Return [X, Y] of the center of cell containing provided text 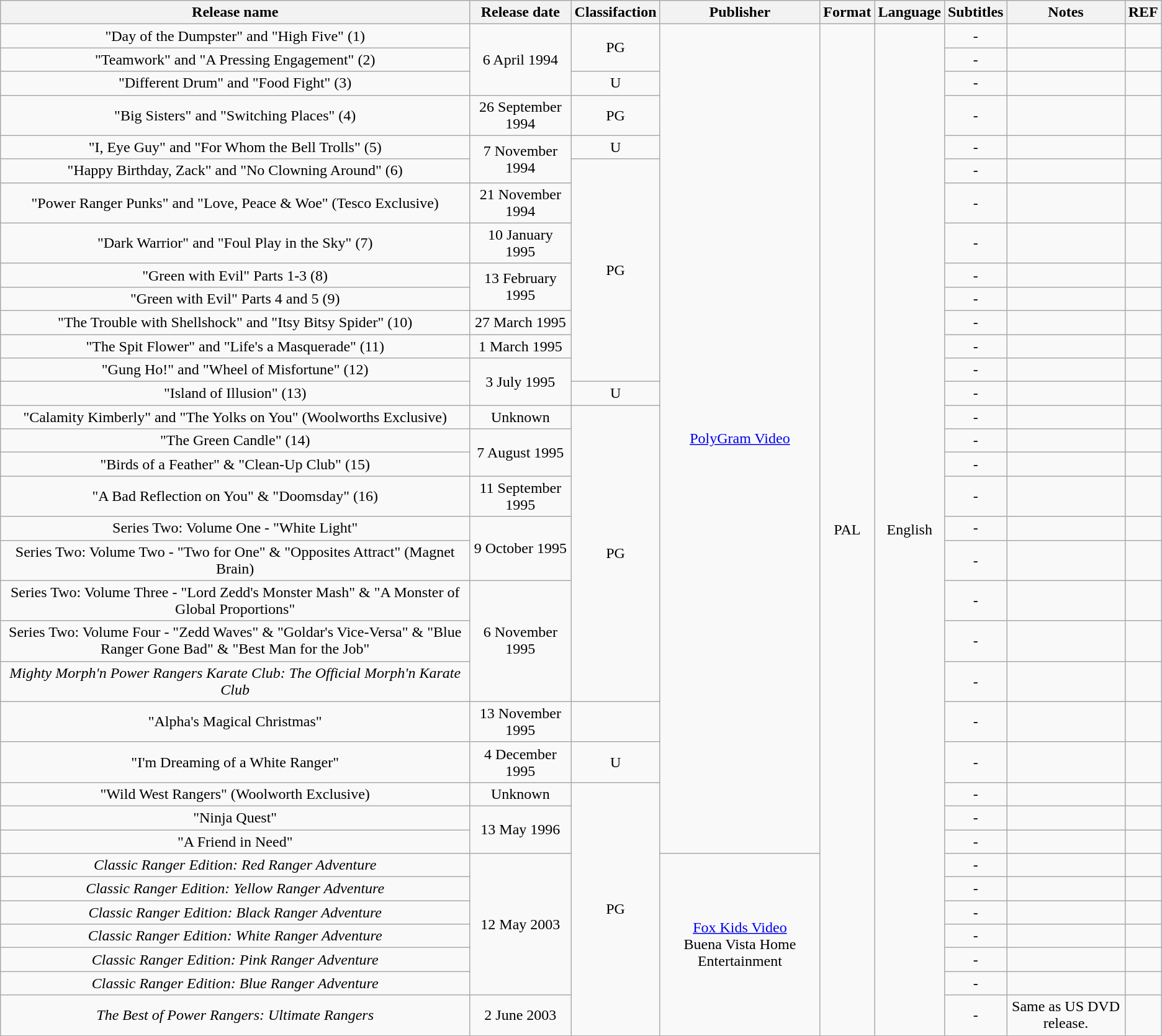
6 November 1995 [520, 641]
Fox Kids VideoBuena Vista Home Entertainment [740, 945]
Format [847, 12]
"I'm Dreaming of a White Ranger" [235, 762]
6 April 1994 [520, 60]
Classifaction [616, 12]
Classic Ranger Edition: Blue Ranger Adventure [235, 983]
"Big Sisters" and "Switching Places" (4) [235, 115]
PolyGram Video [740, 439]
"Island of Illusion" (13) [235, 394]
1 March 1995 [520, 346]
26 September 1994 [520, 115]
"Alpha's Magical Christmas" [235, 721]
"The Green Candle" (14) [235, 441]
Classic Ranger Edition: Red Ranger Adventure [235, 865]
"Ninja Quest" [235, 818]
Notes [1066, 12]
Release name [235, 12]
Subtitles [975, 12]
Classic Ranger Edition: White Ranger Adventure [235, 936]
Same as US DVD release. [1066, 1016]
"I, Eye Guy" and "For Whom the Bell Trolls" (5) [235, 147]
PAL [847, 530]
Series Two: Volume One - "White Light" [235, 528]
Publisher [740, 12]
"The Spit Flower" and "Life's a Masquerade" (11) [235, 346]
Series Two: Volume Three - "Lord Zedd's Monster Mash" & "A Monster of Global Proportions" [235, 601]
21 November 1994 [520, 202]
Language [909, 12]
"Calamity Kimberly" and "The Yolks on You" (Woolworths Exclusive) [235, 417]
11 September 1995 [520, 497]
Series Two: Volume Four - "Zedd Waves" & "Goldar's Vice-Versa" & "Blue Ranger Gone Bad" & "Best Man for the Job" [235, 641]
"Happy Birthday, Zack" and "No Clowning Around" (6) [235, 171]
7 August 1995 [520, 453]
"The Trouble with Shellshock" and "Itsy Bitsy Spider" (10) [235, 322]
Series Two: Volume Two - "Two for One" & "Opposites Attract" (Magnet Brain) [235, 560]
10 January 1995 [520, 243]
"Green with Evil" Parts 1-3 (8) [235, 275]
Classic Ranger Edition: Black Ranger Adventure [235, 912]
"Gung Ho!" and "Wheel of Misfortune" (12) [235, 370]
Mighty Morph'n Power Rangers Karate Club: The Official Morph'n Karate Club [235, 682]
"Day of the Dumpster" and "High Five" (1) [235, 36]
"Different Drum" and "Food Fight" (3) [235, 83]
Classic Ranger Edition: Pink Ranger Adventure [235, 960]
"Wild West Rangers" (Woolworth Exclusive) [235, 794]
The Best of Power Rangers: Ultimate Rangers [235, 1016]
7 November 1994 [520, 159]
9 October 1995 [520, 549]
Release date [520, 12]
"A Friend in Need" [235, 841]
13 November 1995 [520, 721]
13 February 1995 [520, 287]
13 May 1996 [520, 829]
English [909, 530]
3 July 1995 [520, 382]
27 March 1995 [520, 322]
12 May 2003 [520, 924]
"A Bad Reflection on You" & "Doomsday" (16) [235, 497]
"Green with Evil" Parts 4 and 5 (9) [235, 299]
"Birds of a Feather" & "Clean-Up Club" (15) [235, 464]
4 December 1995 [520, 762]
"Power Ranger Punks" and "Love, Peace & Woe" (Tesco Exclusive) [235, 202]
Classic Ranger Edition: Yellow Ranger Adventure [235, 889]
REF [1143, 12]
"Teamwork" and "A Pressing Engagement" (2) [235, 60]
"Dark Warrior" and "Foul Play in the Sky" (7) [235, 243]
2 June 2003 [520, 1016]
